From the cell containing the given text, extract its center point as [X, Y] coordinate. 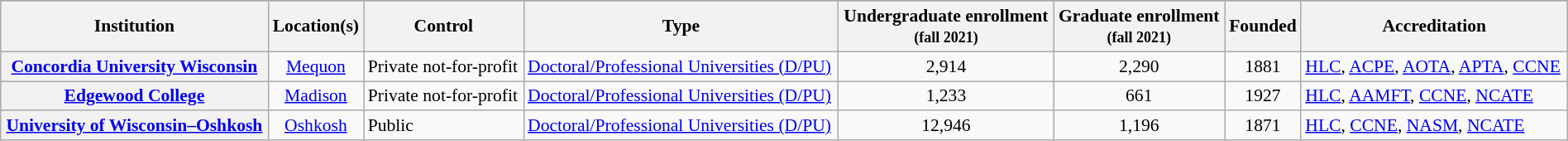
661 [1140, 96]
2,914 [946, 66]
Graduate enrollment(fall 2021) [1140, 27]
Institution [134, 27]
Mequon [316, 66]
1881 [1264, 66]
2,290 [1140, 66]
HLC, AAMFT, CCNE, NCATE [1434, 96]
Concordia University Wisconsin [134, 66]
Founded [1264, 27]
1,233 [946, 96]
1927 [1264, 96]
HLC, ACPE, AOTA, APTA, CCNE [1434, 66]
Undergraduate enrollment(fall 2021) [946, 27]
Location(s) [316, 27]
Type [681, 27]
University of Wisconsin–Oshkosh [134, 126]
Madison [316, 96]
HLC, CCNE, NASM, NCATE [1434, 126]
1,196 [1140, 126]
Edgewood College [134, 96]
Accreditation [1434, 27]
Oshkosh [316, 126]
12,946 [946, 126]
Control [443, 27]
1871 [1264, 126]
Public [443, 126]
